From the cell containing the given text, extract its center point as [X, Y] coordinate. 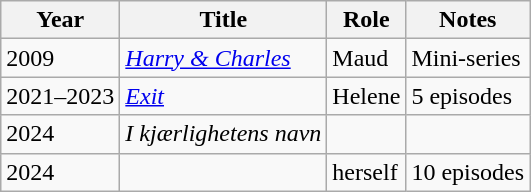
I kjærlighetens navn [224, 134]
Mini-series [468, 58]
Helene [366, 96]
2009 [60, 58]
Title [224, 20]
10 episodes [468, 172]
5 episodes [468, 96]
2021–2023 [60, 96]
Role [366, 20]
Year [60, 20]
Exit [224, 96]
Notes [468, 20]
Harry & Charles [224, 58]
Maud [366, 58]
herself [366, 172]
